Provide the (X, Y) coordinate of the cell's center where the given text is located.  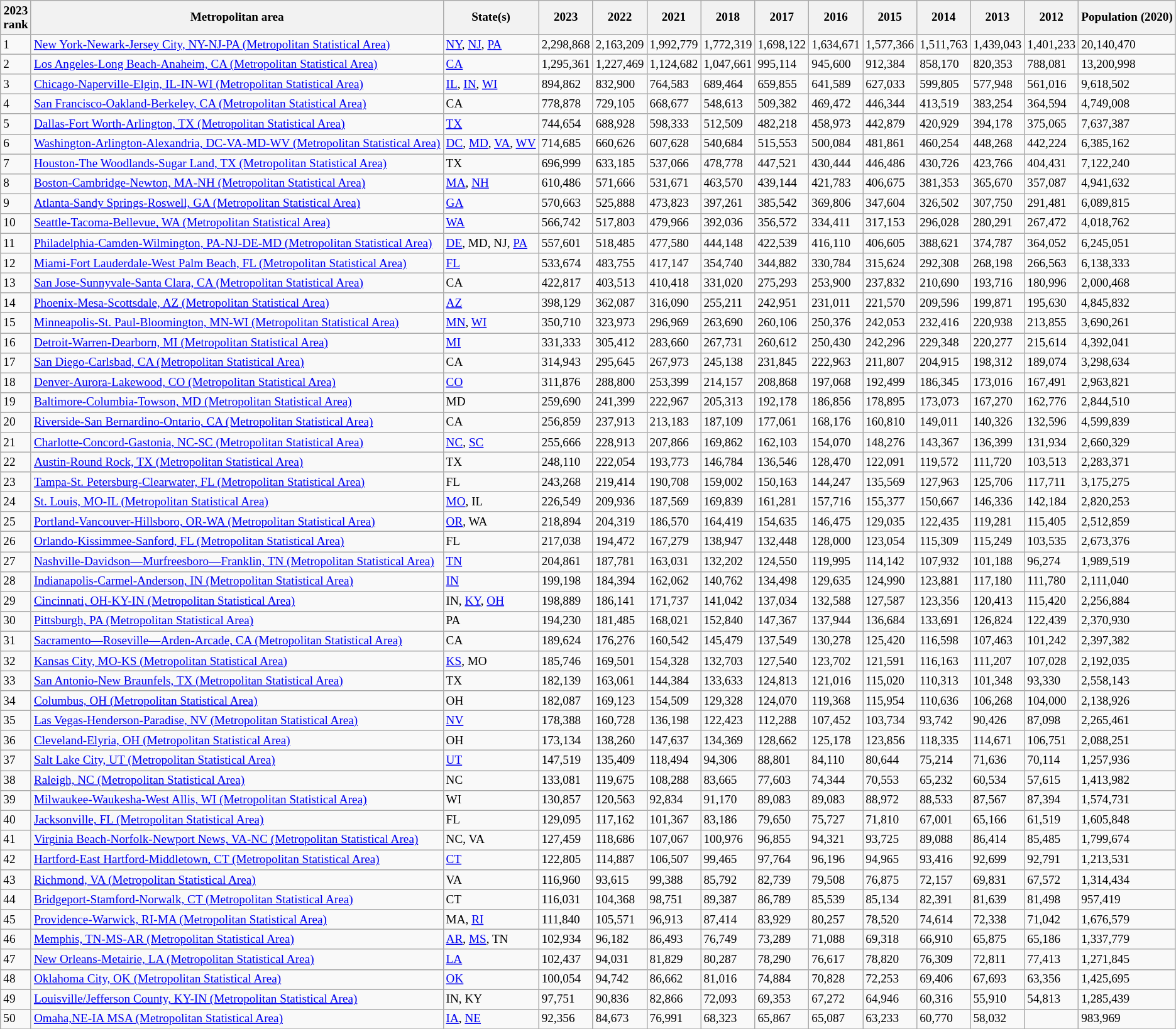
123,856 (890, 740)
163,061 (620, 681)
263,690 (728, 323)
89,387 (728, 900)
154,070 (836, 443)
47 (16, 959)
MN, WI (491, 323)
729,105 (620, 104)
199,198 (566, 581)
132,448 (782, 542)
137,944 (836, 621)
71,636 (997, 761)
242,296 (890, 343)
31 (16, 641)
67,572 (1052, 880)
288,800 (620, 383)
209,936 (620, 502)
25 (16, 522)
2023rank (16, 18)
10 (16, 223)
100,976 (728, 840)
71,042 (1052, 920)
26 (16, 542)
577,948 (997, 84)
186,570 (674, 522)
Denver-Aurora-Lakewood, CO (Metropolitan Statistical Area) (237, 383)
357,087 (1052, 184)
17 (16, 363)
242,053 (890, 323)
315,624 (890, 263)
381,353 (944, 184)
118,494 (674, 761)
Providence-Warwick, RI-MA (Metropolitan Statistical Area) (237, 920)
120,563 (620, 800)
132,596 (1052, 422)
162,062 (674, 581)
Miami-Fort Lauderdale-West Palm Beach, FL (Metropolitan Statistical Area) (237, 263)
Virginia Beach-Norfolk-Newport News, VA-NC (Metropolitan Statistical Area) (237, 840)
184,394 (620, 581)
119,572 (944, 462)
995,114 (782, 64)
Las Vegas-Henderson-Paradise, NV (Metropolitan Statistical Area) (237, 720)
Hartford-East Hartford-Middletown, CT (Metropolitan Statistical Area) (237, 860)
146,784 (728, 462)
44 (16, 900)
2014 (944, 18)
84,673 (620, 1019)
243,268 (566, 482)
764,583 (674, 84)
60,316 (944, 999)
1,605,848 (1128, 820)
1,511,763 (944, 45)
413,519 (944, 104)
365,670 (997, 184)
2,512,859 (1128, 522)
85,134 (890, 900)
91,170 (728, 800)
458,973 (836, 124)
1,314,434 (1128, 880)
548,613 (728, 104)
275,293 (782, 283)
253,399 (674, 383)
283,660 (674, 343)
144,384 (674, 681)
2,660,329 (1128, 443)
228,913 (620, 443)
74,344 (836, 780)
641,589 (836, 84)
45 (16, 920)
7 (16, 164)
2023 (566, 18)
1,124,682 (674, 64)
160,810 (890, 422)
199,871 (997, 303)
IN, KY (491, 999)
TN (491, 561)
169,862 (728, 443)
80,287 (728, 959)
744,654 (566, 124)
423,766 (997, 164)
94,321 (836, 840)
79,650 (782, 820)
383,254 (997, 104)
14 (16, 303)
344,882 (782, 263)
Milwaukee-Waukesha-West Allis, WI (Metropolitan Statistical Area) (237, 800)
331,333 (566, 343)
1,772,319 (728, 45)
Omaha,NE-IA MSA (Metropolitan Statistical Area) (237, 1019)
85,539 (836, 900)
4,018,762 (1128, 223)
128,662 (782, 740)
149,011 (944, 422)
219,414 (620, 482)
100,054 (566, 979)
VA (491, 880)
295,645 (620, 363)
7,637,387 (1128, 124)
KS, MO (491, 661)
90,836 (620, 999)
UT (491, 761)
268,198 (997, 263)
65,186 (1052, 940)
222,967 (674, 402)
122,423 (728, 720)
447,521 (782, 164)
204,319 (620, 522)
Dallas-Fort Worth-Arlington, TX (Metropolitan Statistical Area) (237, 124)
187,109 (728, 422)
Richmond, VA (Metropolitan Statistical Area) (237, 880)
81,498 (1052, 900)
78,820 (890, 959)
421,783 (836, 184)
4,749,008 (1128, 104)
2,265,461 (1128, 720)
13 (16, 283)
439,144 (782, 184)
58,032 (997, 1019)
3,298,634 (1128, 363)
6,245,051 (1128, 243)
2016 (836, 18)
Phoenix-Mesa-Scottsdale, AZ (Metropolitan Statistical Area) (237, 303)
126,824 (997, 621)
205,313 (728, 402)
422,539 (782, 243)
DC, MD, VA, WV (491, 144)
76,991 (674, 1019)
127,459 (566, 840)
87,394 (1052, 800)
48 (16, 979)
Oklahoma City, OK (Metropolitan Statistical Area) (237, 979)
129,095 (566, 820)
5 (16, 124)
11 (16, 243)
101,242 (1052, 641)
531,671 (674, 184)
75,214 (944, 761)
1,213,531 (1128, 860)
32 (16, 661)
94,306 (728, 761)
108,288 (674, 780)
New York-Newark-Jersey City, NY-NJ-PA (Metropolitan Statistical Area) (237, 45)
147,519 (566, 761)
122,435 (944, 522)
87,414 (728, 920)
1 (16, 45)
688,928 (620, 124)
120,413 (997, 602)
LA (491, 959)
180,996 (1052, 283)
127,540 (782, 661)
86,414 (997, 840)
76,749 (728, 940)
858,170 (944, 64)
2,256,884 (1128, 602)
GA (491, 204)
169,123 (620, 701)
1,295,361 (566, 64)
430,444 (836, 164)
331,020 (728, 283)
2,298,868 (566, 45)
NC (491, 780)
88,801 (782, 761)
Kansas City, MO-KS (Metropolitan Statistical Area) (237, 661)
101,367 (674, 820)
894,862 (566, 84)
193,716 (997, 283)
74,884 (782, 979)
259,690 (566, 402)
1,439,043 (997, 45)
394,178 (997, 124)
57,615 (1052, 780)
MO, IL (491, 502)
121,591 (890, 661)
70,828 (836, 979)
218,894 (566, 522)
2013 (997, 18)
136,198 (674, 720)
87,567 (997, 800)
46 (16, 940)
29 (16, 602)
1,577,366 (890, 45)
116,598 (944, 641)
129,328 (728, 701)
154,635 (782, 522)
115,020 (890, 681)
481,861 (890, 144)
2,370,930 (1128, 621)
115,954 (890, 701)
1,271,845 (1128, 959)
111,720 (997, 462)
2,963,821 (1128, 383)
1,425,695 (1128, 979)
111,207 (997, 661)
181,485 (620, 621)
133,081 (566, 780)
4,941,632 (1128, 184)
161,281 (782, 502)
150,667 (944, 502)
78,520 (890, 920)
2,397,382 (1128, 641)
446,344 (890, 104)
San Diego-Carlsbad, CA (Metropolitan Statistical Area) (237, 363)
1,047,661 (728, 64)
67,272 (836, 999)
NY, NJ, PA (491, 45)
194,472 (620, 542)
296,028 (944, 223)
406,675 (890, 184)
107,028 (1052, 661)
37 (16, 761)
36 (16, 740)
129,035 (890, 522)
41 (16, 840)
668,677 (674, 104)
150,163 (782, 482)
2012 (1052, 18)
69,406 (944, 979)
Pittsburgh, PA (Metropolitan Statistical Area) (237, 621)
220,277 (997, 343)
115,405 (1052, 522)
97,751 (566, 999)
147,367 (782, 621)
WA (491, 223)
69,318 (890, 940)
469,472 (836, 104)
89,088 (944, 840)
211,807 (890, 363)
260,612 (782, 343)
28 (16, 581)
2,820,253 (1128, 502)
267,973 (674, 363)
2,111,040 (1128, 581)
132,703 (728, 661)
65,166 (997, 820)
406,605 (890, 243)
63,356 (1052, 979)
Jacksonville, FL (Metropolitan Statistical Area) (237, 820)
129,635 (836, 581)
169,839 (728, 502)
123,702 (836, 661)
171,737 (674, 602)
Population (2020) (1128, 18)
MA, RI (491, 920)
PA (491, 621)
173,073 (944, 402)
94,742 (620, 979)
NC, VA (491, 840)
Columbus, OH (Metropolitan Statistical Area) (237, 701)
2,558,143 (1128, 681)
142,184 (1052, 502)
479,966 (674, 223)
193,773 (674, 462)
107,452 (836, 720)
160,542 (674, 641)
67,001 (944, 820)
119,675 (620, 780)
598,333 (674, 124)
204,861 (566, 561)
DE, MD, NJ, PA (491, 243)
2,283,371 (1128, 462)
369,806 (836, 204)
Austin-Round Rock, TX (Metropolitan Statistical Area) (237, 462)
4 (16, 104)
1,676,579 (1128, 920)
397,261 (728, 204)
182,087 (566, 701)
Chicago-Naperville-Elgin, IL-IN-WI (Metropolitan Statistical Area) (237, 84)
21 (16, 443)
93,330 (1052, 681)
75,727 (836, 820)
173,134 (566, 740)
92,356 (566, 1019)
70,553 (890, 780)
19 (16, 402)
314,943 (566, 363)
MD (491, 402)
186,345 (944, 383)
133,691 (944, 621)
Cleveland-Elyria, OH (Metropolitan Statistical Area) (237, 740)
442,879 (890, 124)
68,323 (728, 1019)
566,742 (566, 223)
442,224 (1052, 144)
221,570 (890, 303)
27 (16, 561)
1,413,982 (1128, 780)
146,475 (836, 522)
189,624 (566, 641)
114,142 (890, 561)
2,192,035 (1128, 661)
Charlotte-Concord-Gastonia, NC-SC (Metropolitan Statistical Area) (237, 443)
50 (16, 1019)
81,016 (728, 979)
267,731 (728, 343)
72,093 (728, 999)
99,388 (674, 880)
7,122,240 (1128, 164)
186,141 (620, 602)
81,639 (997, 900)
135,569 (890, 482)
Louisville/Jefferson County, KY-IN (Metropolitan Statistical Area) (237, 999)
1,989,519 (1128, 561)
128,000 (836, 542)
168,176 (836, 422)
146,336 (997, 502)
Boston-Cambridge-Newton, MA-NH (Metropolitan Statistical Area) (237, 184)
190,708 (674, 482)
354,740 (728, 263)
70,114 (1052, 761)
61,519 (1052, 820)
35 (16, 720)
MI (491, 343)
477,580 (674, 243)
131,934 (1052, 443)
444,148 (728, 243)
63,233 (890, 1019)
San Jose-Sunnyvale-Santa Clara, CA (Metropolitan Statistical Area) (237, 283)
231,011 (836, 303)
72,253 (890, 979)
410,418 (674, 283)
96,855 (782, 840)
Orlando-Kissimmee-Sanford, FL (Metropolitan Statistical Area) (237, 542)
167,279 (674, 542)
Minneapolis-St. Paul-Bloomington, MN-WI (Metropolitan Statistical Area) (237, 323)
123,356 (944, 602)
1,799,674 (1128, 840)
280,291 (997, 223)
117,162 (620, 820)
121,016 (836, 681)
106,268 (997, 701)
192,178 (782, 402)
WI (491, 800)
220,938 (997, 323)
8 (16, 184)
94,965 (890, 860)
164,419 (728, 522)
2022 (620, 18)
Los Angeles-Long Beach-Anaheim, CA (Metropolitan Statistical Area) (237, 64)
2018 (728, 18)
128,470 (836, 462)
362,087 (620, 303)
92,699 (997, 860)
307,750 (997, 204)
AR, MS, TN (491, 940)
Seattle-Tacoma-Bellevue, WA (Metropolitan Statistical Area) (237, 223)
96,196 (836, 860)
115,420 (1052, 602)
65,867 (782, 1019)
430,726 (944, 164)
87,098 (1052, 720)
98,751 (674, 900)
133,633 (728, 681)
446,486 (890, 164)
385,542 (782, 204)
101,348 (997, 681)
222,963 (836, 363)
72,811 (997, 959)
136,399 (997, 443)
177,061 (782, 422)
144,247 (836, 482)
334,411 (836, 223)
187,569 (674, 502)
115,249 (997, 542)
NV (491, 720)
197,068 (836, 383)
194,230 (566, 621)
119,995 (836, 561)
127,587 (890, 602)
6 (16, 144)
169,501 (620, 661)
168,021 (674, 621)
525,888 (620, 204)
515,553 (782, 144)
820,353 (997, 64)
112,288 (782, 720)
New Orleans-Metairie, LA (Metropolitan Statistical Area) (237, 959)
540,684 (728, 144)
69,831 (997, 880)
124,990 (890, 581)
2,673,376 (1128, 542)
2,088,251 (1128, 740)
213,183 (674, 422)
231,845 (782, 363)
255,666 (566, 443)
Raleigh, NC (Metropolitan Statistical Area) (237, 780)
137,549 (782, 641)
152,840 (728, 621)
1,257,936 (1128, 761)
Detroit-Warren-Dearborn, MI (Metropolitan Statistical Area) (237, 343)
957,419 (1128, 900)
33 (16, 681)
64,946 (890, 999)
93,725 (890, 840)
232,416 (944, 323)
404,431 (1052, 164)
1,698,122 (782, 45)
94,031 (620, 959)
388,621 (944, 243)
250,376 (836, 323)
178,895 (890, 402)
167,270 (997, 402)
537,066 (674, 164)
2,138,926 (1128, 701)
134,369 (728, 740)
16 (16, 343)
135,409 (620, 761)
176,276 (620, 641)
2021 (674, 18)
141,042 (728, 602)
123,881 (944, 581)
260,106 (782, 323)
97,764 (782, 860)
San Francisco-Oakland-Berkeley, CA (Metropolitan Statistical Area) (237, 104)
104,000 (1052, 701)
20,140,470 (1128, 45)
42 (16, 860)
229,348 (944, 343)
99,465 (728, 860)
1,574,731 (1128, 800)
3,175,275 (1128, 482)
60,770 (944, 1019)
6,089,815 (1128, 204)
96,274 (1052, 561)
659,855 (782, 84)
217,038 (566, 542)
Sacramento—Roseville—Arden-Arcade, CA (Metropolitan Statistical Area) (237, 641)
9,618,502 (1128, 84)
81,829 (674, 959)
326,502 (944, 204)
136,546 (782, 462)
111,840 (566, 920)
117,711 (1052, 482)
138,260 (620, 740)
86,493 (674, 940)
192,499 (890, 383)
213,855 (1052, 323)
148,276 (890, 443)
65,232 (944, 780)
3 (16, 84)
392,036 (728, 223)
Indianapolis-Carmel-Anderson, IN (Metropolitan Statistical Area) (237, 581)
117,180 (997, 581)
77,603 (782, 780)
983,969 (1128, 1019)
599,805 (944, 84)
4,845,832 (1128, 303)
296,969 (674, 323)
250,430 (836, 343)
103,734 (890, 720)
76,875 (890, 880)
St. Louis, MO-IL (Metropolitan Statistical Area) (237, 502)
162,103 (782, 443)
173,016 (997, 383)
86,662 (674, 979)
347,604 (890, 204)
627,033 (890, 84)
9 (16, 204)
125,420 (890, 641)
633,185 (620, 164)
416,110 (836, 243)
90,426 (997, 720)
110,313 (944, 681)
92,834 (674, 800)
208,868 (782, 383)
256,859 (566, 422)
43 (16, 880)
34 (16, 701)
IN (491, 581)
State(s) (491, 18)
118,686 (620, 840)
204,915 (944, 363)
106,751 (1052, 740)
24 (16, 502)
163,031 (674, 561)
MA, NH (491, 184)
130,278 (836, 641)
2 (16, 64)
6,385,162 (1128, 144)
147,637 (674, 740)
96,913 (674, 920)
448,268 (997, 144)
245,138 (728, 363)
77,413 (1052, 959)
4,599,839 (1128, 422)
96,182 (620, 940)
570,663 (566, 204)
317,153 (890, 223)
912,384 (890, 64)
3,690,261 (1128, 323)
482,218 (782, 124)
114,887 (620, 860)
1,285,439 (1128, 999)
82,391 (944, 900)
561,016 (1052, 84)
IL, IN, WI (491, 84)
Philadelphia-Camden-Wilmington, PA-NJ-DE-MD (Metropolitan Statistical Area) (237, 243)
122,805 (566, 860)
242,951 (782, 303)
74,614 (944, 920)
226,549 (566, 502)
40 (16, 820)
138,947 (728, 542)
San Antonio-New Braunfels, TX (Metropolitan Statistical Area) (237, 681)
72,157 (944, 880)
2015 (890, 18)
473,823 (674, 204)
185,746 (566, 661)
422,817 (566, 283)
356,572 (782, 223)
483,755 (620, 263)
OK (491, 979)
187,781 (620, 561)
417,147 (674, 263)
93,416 (944, 860)
107,067 (674, 840)
Washington-Arlington-Alexandria, DC-VA-MD-WV (Metropolitan Statistical Area) (237, 144)
154,328 (674, 661)
Atlanta-Sandy Springs-Roswell, GA (Metropolitan Statistical Area) (237, 204)
66,910 (944, 940)
210,690 (944, 283)
460,254 (944, 144)
140,326 (997, 422)
1,992,779 (674, 45)
Metropolitan area (237, 18)
84,110 (836, 761)
512,509 (728, 124)
119,368 (836, 701)
60,534 (997, 780)
Riverside-San Bernardino-Ontario, CA (Metropolitan Statistical Area) (237, 422)
1,634,671 (836, 45)
71,810 (890, 820)
71,088 (836, 940)
101,188 (997, 561)
83,186 (728, 820)
76,617 (836, 959)
518,485 (620, 243)
557,601 (566, 243)
316,090 (674, 303)
55,910 (997, 999)
12 (16, 263)
364,594 (1052, 104)
178,388 (566, 720)
127,963 (944, 482)
2,000,468 (1128, 283)
IA, NE (491, 1019)
195,630 (1052, 303)
Baltimore-Columbia-Towson, MD (Metropolitan Statistical Area) (237, 402)
83,665 (728, 780)
IN, KY, OH (491, 602)
54,813 (1052, 999)
6,138,333 (1128, 263)
660,626 (620, 144)
463,570 (728, 184)
118,335 (944, 740)
80,257 (836, 920)
69,353 (782, 999)
103,513 (1052, 462)
136,684 (890, 621)
214,157 (728, 383)
189,074 (1052, 363)
130,857 (566, 800)
122,091 (890, 462)
116,163 (944, 661)
110,636 (944, 701)
145,479 (728, 641)
2017 (782, 18)
778,878 (566, 104)
103,535 (1052, 542)
689,464 (728, 84)
154,509 (674, 701)
114,671 (997, 740)
2,163,209 (620, 45)
714,685 (566, 144)
132,202 (728, 561)
107,463 (997, 641)
93,615 (620, 880)
73,289 (782, 940)
125,178 (836, 740)
106,507 (674, 860)
209,596 (944, 303)
Portland-Vancouver-Hillsboro, OR-WA (Metropolitan Statistical Area) (237, 522)
159,002 (728, 482)
500,084 (836, 144)
85,485 (1052, 840)
Memphis, TN-MS-AR (Metropolitan Statistical Area) (237, 940)
160,728 (620, 720)
237,832 (890, 283)
237,913 (620, 422)
Cincinnati, OH-KY-IN (Metropolitan Statistical Area) (237, 602)
102,934 (566, 940)
305,412 (620, 343)
76,309 (944, 959)
15 (16, 323)
88,972 (890, 800)
140,762 (728, 581)
4,392,041 (1128, 343)
82,866 (674, 999)
198,312 (997, 363)
116,960 (566, 880)
88,533 (944, 800)
375,065 (1052, 124)
134,498 (782, 581)
137,034 (782, 602)
162,776 (1052, 402)
124,070 (782, 701)
13,200,998 (1128, 64)
186,856 (836, 402)
607,628 (674, 144)
420,929 (944, 124)
253,900 (836, 283)
115,309 (944, 542)
478,778 (728, 164)
832,900 (620, 84)
22 (16, 462)
374,787 (997, 243)
323,973 (620, 323)
215,614 (1052, 343)
255,211 (728, 303)
124,550 (782, 561)
102,437 (566, 959)
167,491 (1052, 383)
291,481 (1052, 204)
Salt Lake City, UT (Metropolitan Statistical Area) (237, 761)
65,087 (836, 1019)
248,110 (566, 462)
198,889 (566, 602)
67,693 (997, 979)
222,054 (620, 462)
104,368 (620, 900)
92,791 (1052, 860)
696,999 (566, 164)
182,139 (566, 681)
105,571 (620, 920)
123,054 (890, 542)
OR, WA (491, 522)
78,290 (782, 959)
125,706 (997, 482)
Nashville-Davidson—Murfreesboro—Franklin, TN (Metropolitan Statistical Area) (237, 561)
266,563 (1052, 263)
207,866 (674, 443)
517,803 (620, 223)
292,308 (944, 263)
788,081 (1052, 64)
311,876 (566, 383)
23 (16, 482)
85,792 (728, 880)
AZ (491, 303)
124,813 (782, 681)
945,600 (836, 64)
107,932 (944, 561)
1,227,469 (620, 64)
509,382 (782, 104)
65,875 (997, 940)
Bridgeport-Stamford-Norwalk, CT (Metropolitan Statistical Area) (237, 900)
122,439 (1052, 621)
1,401,233 (1052, 45)
403,513 (620, 283)
533,674 (566, 263)
82,739 (782, 880)
398,129 (566, 303)
30 (16, 621)
80,644 (890, 761)
CO (491, 383)
39 (16, 800)
72,338 (997, 920)
NC, SC (491, 443)
86,789 (782, 900)
571,666 (620, 184)
49 (16, 999)
267,472 (1052, 223)
83,929 (782, 920)
119,281 (997, 522)
Tampa-St. Petersburg-Clearwater, FL (Metropolitan Statistical Area) (237, 482)
132,588 (836, 602)
241,399 (620, 402)
116,031 (566, 900)
155,377 (890, 502)
1,337,779 (1128, 940)
364,052 (1052, 243)
79,508 (836, 880)
330,784 (836, 263)
143,367 (944, 443)
2,844,510 (1128, 402)
18 (16, 383)
Houston-The Woodlands-Sugar Land, TX (Metropolitan Statistical Area) (237, 164)
350,710 (566, 323)
20 (16, 422)
610,486 (566, 184)
93,742 (944, 720)
111,780 (1052, 581)
38 (16, 780)
157,716 (836, 502)
